Pinpoint the cell where the given text exists, returning its [x, y] midpoint coordinate. 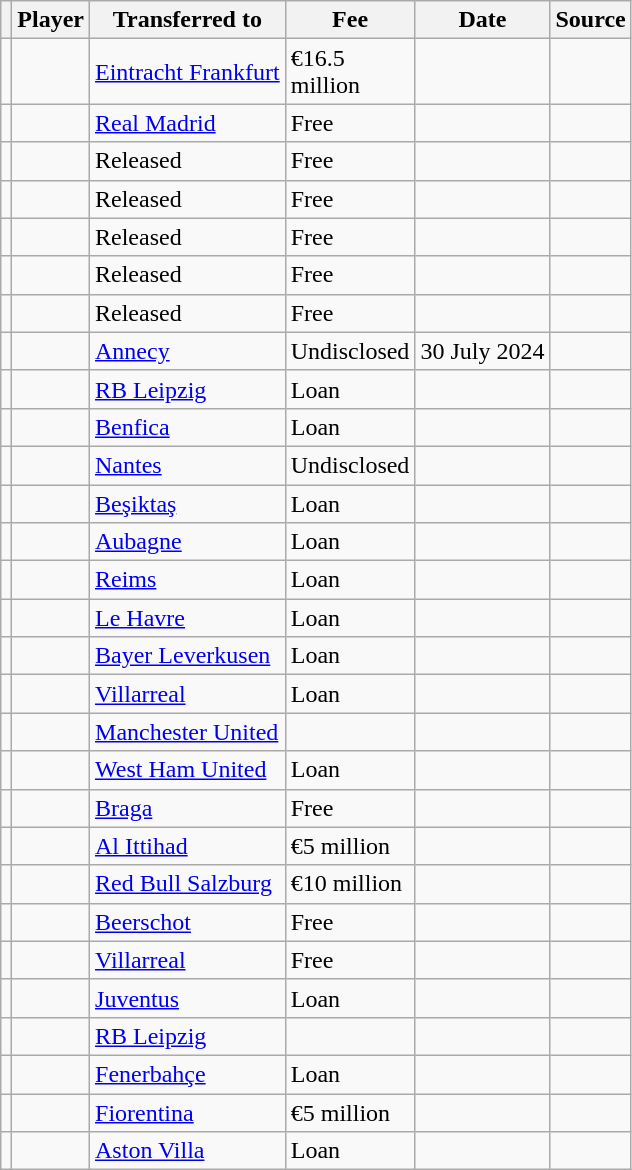
Le Havre [188, 618]
Date [482, 20]
Benfica [188, 427]
Beşiktaş [188, 503]
Aston Villa [188, 1151]
Source [590, 20]
€10 million [350, 884]
Transferred to [188, 20]
Player [51, 20]
Fenerbahçe [188, 1074]
Real Madrid [188, 123]
€16.5 million [350, 72]
Al Ittihad [188, 846]
Eintracht Frankfurt [188, 72]
Bayer Leverkusen [188, 656]
Beerschot [188, 922]
Braga [188, 808]
Fee [350, 20]
Manchester United [188, 732]
Aubagne [188, 542]
Reims [188, 580]
Juventus [188, 998]
Nantes [188, 465]
30 July 2024 [482, 351]
Red Bull Salzburg [188, 884]
Fiorentina [188, 1113]
Annecy [188, 351]
West Ham United [188, 770]
